Detect which cell encompasses the target text, then output its [x, y] center coordinate. 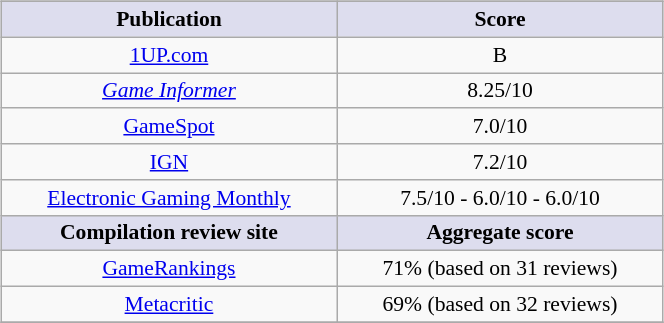
71% (based on 31 reviews) [500, 269]
GameRankings [170, 269]
69% (based on 32 reviews) [500, 304]
Electronic Gaming Monthly [170, 197]
1UP.com [170, 55]
Aggregate score [500, 233]
Game Informer [170, 90]
Metacritic [170, 304]
7.5/10 - 6.0/10 - 6.0/10 [500, 197]
Compilation review site [170, 233]
7.0/10 [500, 126]
GameSpot [170, 126]
IGN [170, 162]
Score [500, 19]
8.25/10 [500, 90]
7.2/10 [500, 162]
B [500, 55]
Publication [170, 19]
